Provide the (x, y) coordinate of the cell's center where the given text is located.  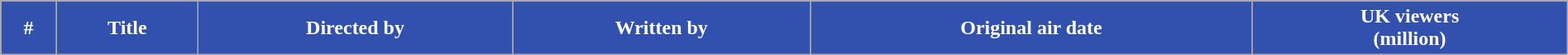
Written by (662, 28)
Original air date (1031, 28)
Title (127, 28)
Directed by (356, 28)
# (28, 28)
UK viewers(million) (1409, 28)
